Provide the (x, y) coordinate of the cell's center where the given text is located.  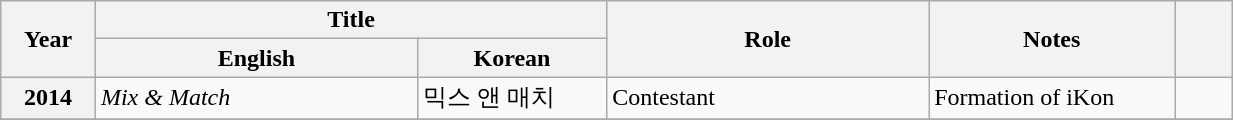
Formation of iKon (1052, 98)
Korean (512, 58)
Contestant (768, 98)
믹스 앤 매치 (512, 98)
Notes (1052, 39)
Year (48, 39)
Title (350, 20)
Role (768, 39)
English (256, 58)
2014 (48, 98)
Mix & Match (256, 98)
